Identify which cell holds the provided text, then report its (X, Y) central coordinate. 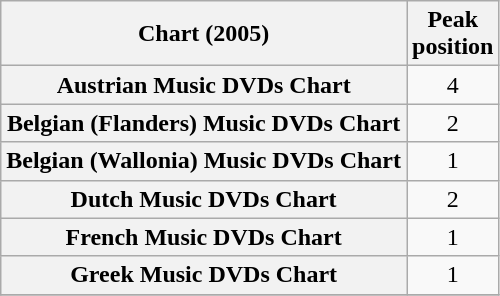
Peakposition (452, 34)
Belgian (Wallonia) Music DVDs Chart (204, 161)
4 (452, 85)
Belgian (Flanders) Music DVDs Chart (204, 123)
Dutch Music DVDs Chart (204, 199)
Chart (2005) (204, 34)
Greek Music DVDs Chart (204, 275)
Austrian Music DVDs Chart (204, 85)
French Music DVDs Chart (204, 237)
